Pinpoint the cell where the given text exists, returning its [x, y] midpoint coordinate. 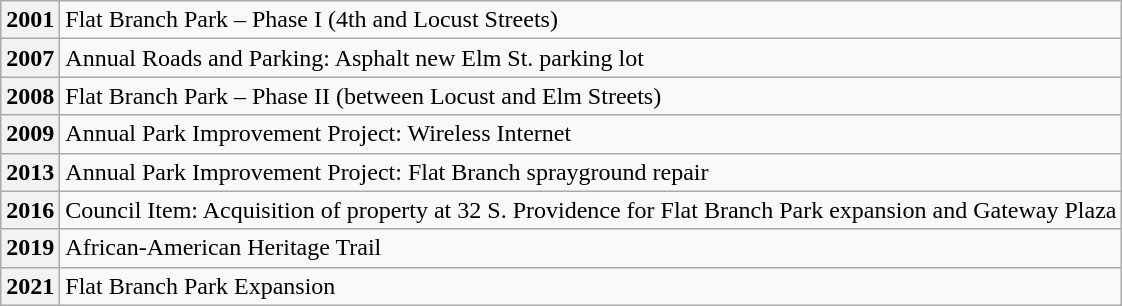
2008 [30, 96]
Flat Branch Park – Phase II (between Locust and Elm Streets) [591, 96]
2001 [30, 20]
2009 [30, 134]
2021 [30, 286]
African-American Heritage Trail [591, 248]
2013 [30, 172]
Flat Branch Park Expansion [591, 286]
Annual Roads and Parking: Asphalt new Elm St. parking lot [591, 58]
2019 [30, 248]
Annual Park Improvement Project: Flat Branch sprayground repair [591, 172]
Council Item: Acquisition of property at 32 S. Providence for Flat Branch Park expansion and Gateway Plaza [591, 210]
Annual Park Improvement Project: Wireless Internet [591, 134]
2007 [30, 58]
2016 [30, 210]
Flat Branch Park – Phase I (4th and Locust Streets) [591, 20]
